Extract the [X, Y] coordinate from the center of the cell holding the provided text.  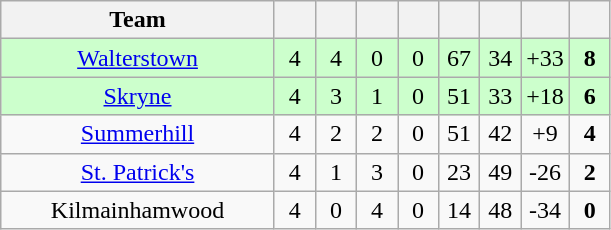
Team [138, 20]
+18 [546, 96]
49 [500, 172]
67 [460, 58]
6 [590, 96]
Walterstown [138, 58]
+9 [546, 134]
8 [590, 58]
48 [500, 210]
Kilmainhamwood [138, 210]
Skryne [138, 96]
Summerhill [138, 134]
-34 [546, 210]
+33 [546, 58]
33 [500, 96]
-26 [546, 172]
St. Patrick's [138, 172]
14 [460, 210]
34 [500, 58]
23 [460, 172]
42 [500, 134]
